Determine the [X, Y] coordinate at the center of the cell enclosing the given text.  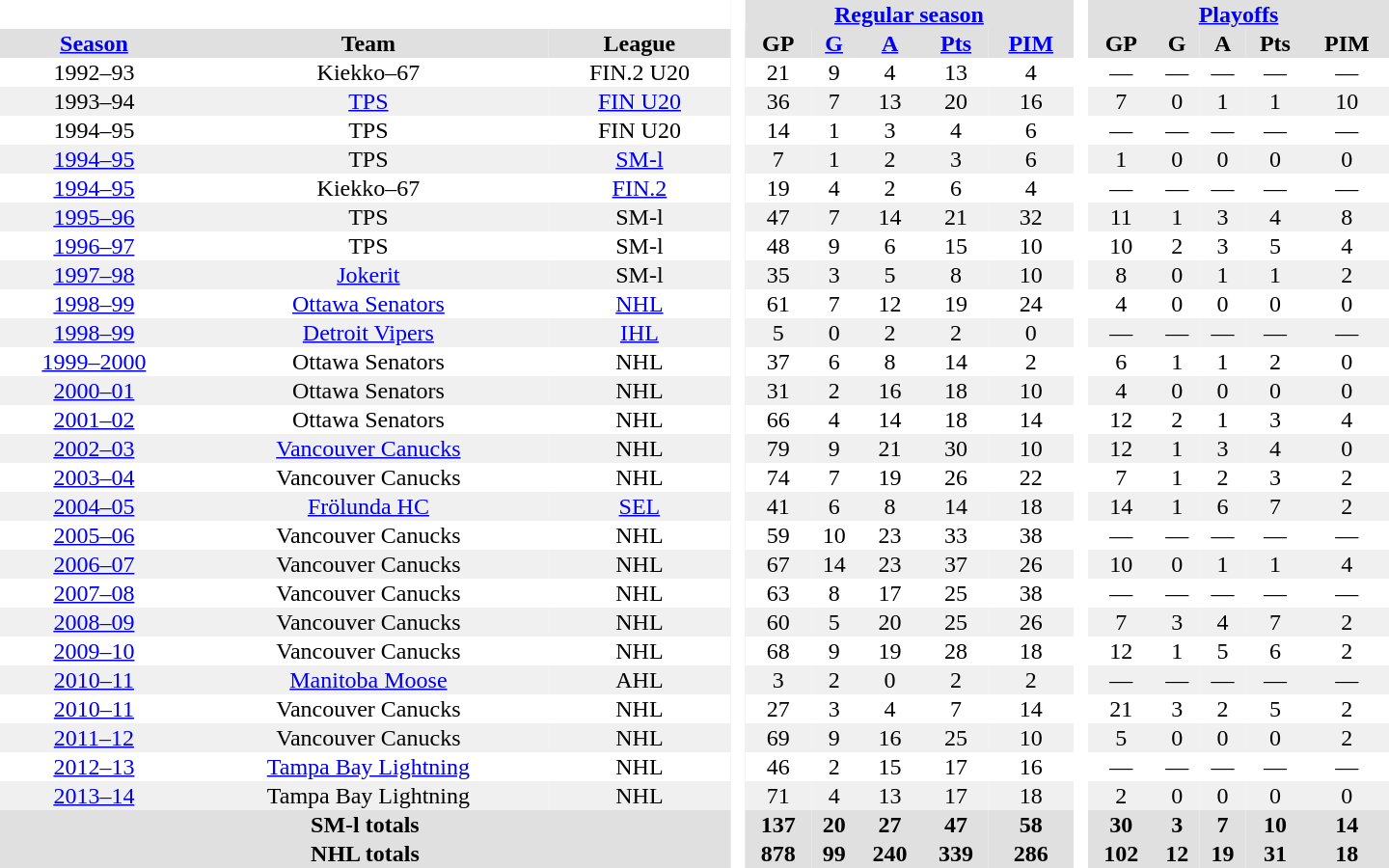
FIN.2 [640, 188]
33 [956, 535]
46 [778, 767]
137 [778, 825]
2006–07 [95, 564]
2012–13 [95, 767]
SEL [640, 506]
Detroit Vipers [368, 333]
1999–2000 [95, 362]
1993–94 [95, 101]
35 [778, 275]
Frölunda HC [368, 506]
2000–01 [95, 391]
Team [368, 43]
286 [1030, 854]
63 [778, 593]
2004–05 [95, 506]
36 [778, 101]
74 [778, 477]
99 [833, 854]
FIN.2 U20 [640, 72]
Regular season [910, 14]
2001–02 [95, 420]
1996–97 [95, 246]
2003–04 [95, 477]
60 [778, 622]
59 [778, 535]
IHL [640, 333]
24 [1030, 304]
Playoffs [1239, 14]
SM-l totals [365, 825]
61 [778, 304]
11 [1121, 217]
878 [778, 854]
2008–09 [95, 622]
339 [956, 854]
48 [778, 246]
AHL [640, 680]
Jokerit [368, 275]
2005–06 [95, 535]
1995–96 [95, 217]
32 [1030, 217]
22 [1030, 477]
71 [778, 796]
240 [889, 854]
2007–08 [95, 593]
58 [1030, 825]
2011–12 [95, 738]
79 [778, 448]
1992–93 [95, 72]
NHL totals [365, 854]
Season [95, 43]
League [640, 43]
2002–03 [95, 448]
2013–14 [95, 796]
28 [956, 651]
66 [778, 420]
Manitoba Moose [368, 680]
68 [778, 651]
69 [778, 738]
67 [778, 564]
2009–10 [95, 651]
41 [778, 506]
102 [1121, 854]
1997–98 [95, 275]
